Pinpoint the cell where the given text exists, returning its [x, y] midpoint coordinate. 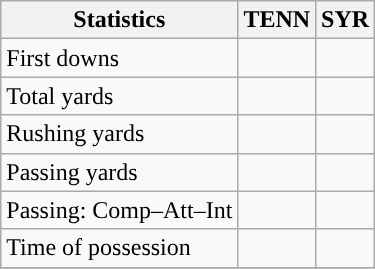
First downs [120, 58]
Rushing yards [120, 134]
Passing yards [120, 172]
Time of possession [120, 248]
Total yards [120, 96]
SYR [346, 20]
Statistics [120, 20]
TENN [277, 20]
Passing: Comp–Att–Int [120, 210]
